Provide the (x, y) coordinate of the cell's center where the given text is located.  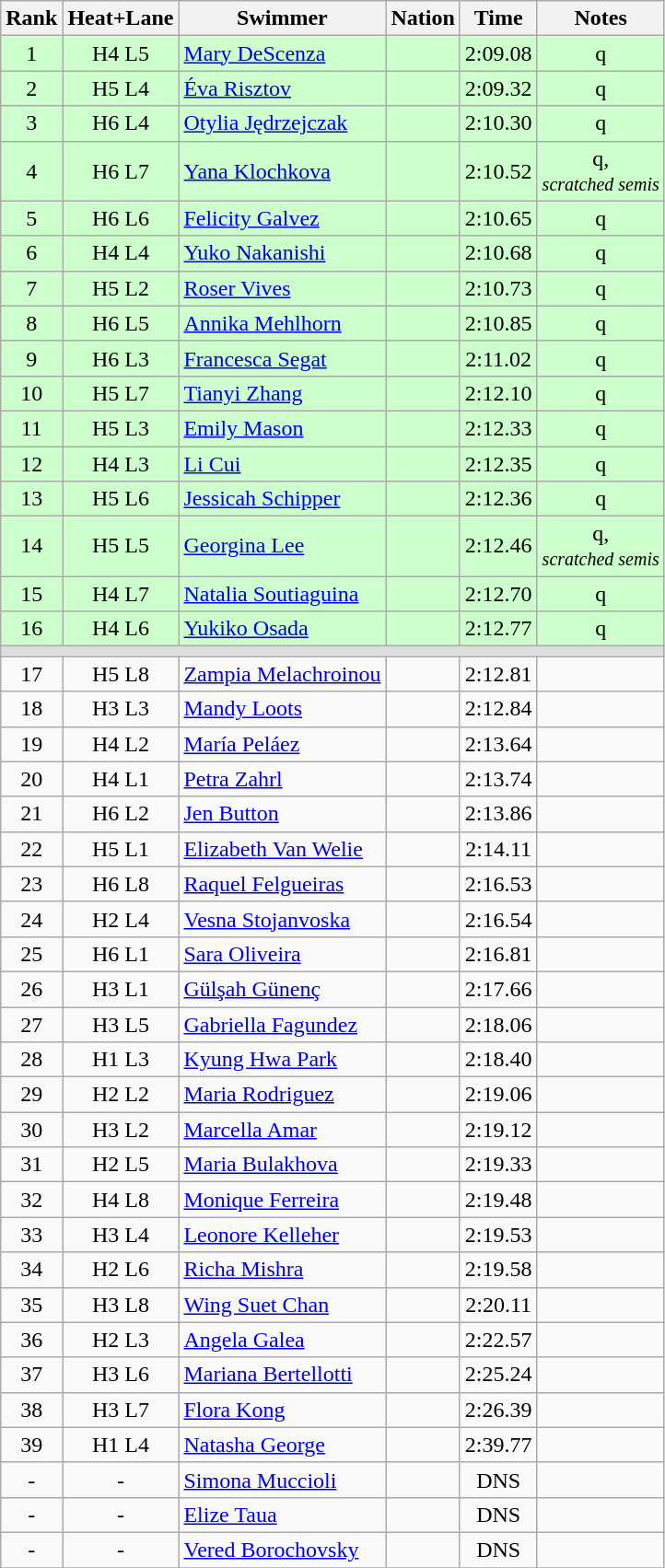
Yukiko Osada (282, 629)
2:19.33 (498, 1165)
2:11.02 (498, 358)
Maria Rodriguez (282, 1095)
2:09.32 (498, 88)
22 (31, 849)
15 (31, 594)
2:13.64 (498, 744)
H2 L5 (121, 1165)
2:19.12 (498, 1130)
H3 L5 (121, 1025)
2:10.85 (498, 323)
3 (31, 123)
H4 L3 (121, 463)
5 (31, 218)
30 (31, 1130)
H3 L6 (121, 1375)
Francesca Segat (282, 358)
Monique Ferreira (282, 1200)
Elize Taua (282, 1515)
Maria Bulakhova (282, 1165)
16 (31, 629)
H5 L4 (121, 88)
Natalia Soutiaguina (282, 594)
2:39.77 (498, 1445)
Heat+Lane (121, 18)
Mandy Loots (282, 709)
2:10.52 (498, 171)
H4 L7 (121, 594)
28 (31, 1060)
Raquel Felgueiras (282, 884)
2:19.06 (498, 1095)
H4 L8 (121, 1200)
H3 L4 (121, 1235)
H4 L6 (121, 629)
2:12.36 (498, 499)
2:09.08 (498, 53)
H2 L3 (121, 1340)
Otylia Jędrzejczak (282, 123)
Simona Muccioli (282, 1480)
H4 L5 (121, 53)
Petra Zahrl (282, 779)
33 (31, 1235)
37 (31, 1375)
Li Cui (282, 463)
2:18.40 (498, 1060)
27 (31, 1025)
Gabriella Fagundez (282, 1025)
2:12.81 (498, 674)
2:16.54 (498, 919)
H5 L7 (121, 393)
32 (31, 1200)
H5 L5 (121, 547)
H4 L2 (121, 744)
Rank (31, 18)
H1 L3 (121, 1060)
Wing Suet Chan (282, 1305)
2:10.65 (498, 218)
36 (31, 1340)
Tianyi Zhang (282, 393)
Mary DeScenza (282, 53)
10 (31, 393)
H4 L4 (121, 253)
H6 L8 (121, 884)
24 (31, 919)
Yana Klochkova (282, 171)
H6 L6 (121, 218)
H1 L4 (121, 1445)
H3 L1 (121, 989)
38 (31, 1410)
Vesna Stojanvoska (282, 919)
H2 L2 (121, 1095)
23 (31, 884)
12 (31, 463)
Felicity Galvez (282, 218)
H6 L7 (121, 171)
Éva Risztov (282, 88)
Jen Button (282, 814)
Swimmer (282, 18)
H3 L3 (121, 709)
Mariana Bertellotti (282, 1375)
Richa Mishra (282, 1270)
9 (31, 358)
Annika Mehlhorn (282, 323)
Sara Oliveira (282, 954)
2:12.70 (498, 594)
H6 L3 (121, 358)
2:16.53 (498, 884)
Zampia Melachroinou (282, 674)
Kyung Hwa Park (282, 1060)
2 (31, 88)
Georgina Lee (282, 547)
2:20.11 (498, 1305)
H6 L1 (121, 954)
Angela Galea (282, 1340)
H4 L1 (121, 779)
7 (31, 288)
2:12.46 (498, 547)
21 (31, 814)
39 (31, 1445)
Natasha George (282, 1445)
2:13.86 (498, 814)
2:12.10 (498, 393)
17 (31, 674)
Jessicah Schipper (282, 499)
2:12.77 (498, 629)
2:17.66 (498, 989)
H6 L2 (121, 814)
H3 L7 (121, 1410)
Flora Kong (282, 1410)
2:12.33 (498, 428)
H3 L8 (121, 1305)
4 (31, 171)
2:12.35 (498, 463)
2:26.39 (498, 1410)
26 (31, 989)
Nation (423, 18)
2:22.57 (498, 1340)
Time (498, 18)
2:10.68 (498, 253)
2:12.84 (498, 709)
H5 L8 (121, 674)
Roser Vives (282, 288)
Marcella Amar (282, 1130)
H5 L6 (121, 499)
Leonore Kelleher (282, 1235)
13 (31, 499)
2:14.11 (498, 849)
6 (31, 253)
2:19.53 (498, 1235)
H5 L2 (121, 288)
H6 L5 (121, 323)
H3 L2 (121, 1130)
35 (31, 1305)
2:10.73 (498, 288)
29 (31, 1095)
25 (31, 954)
H2 L4 (121, 919)
19 (31, 744)
20 (31, 779)
8 (31, 323)
H6 L4 (121, 123)
Elizabeth Van Welie (282, 849)
2:19.48 (498, 1200)
2:19.58 (498, 1270)
11 (31, 428)
18 (31, 709)
2:10.30 (498, 123)
Gülşah Günenç (282, 989)
Vered Borochovsky (282, 1550)
14 (31, 547)
2:18.06 (498, 1025)
Yuko Nakanishi (282, 253)
1 (31, 53)
Emily Mason (282, 428)
31 (31, 1165)
2:13.74 (498, 779)
H5 L3 (121, 428)
María Peláez (282, 744)
34 (31, 1270)
H2 L6 (121, 1270)
Notes (601, 18)
H5 L1 (121, 849)
2:25.24 (498, 1375)
2:16.81 (498, 954)
